Capture the cell that displays the provided text and extract its [x, y] central coordinate. 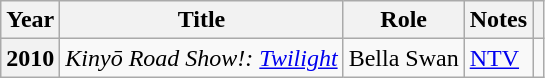
Kinyō Road Show!: Twilight [202, 58]
Role [404, 20]
Notes [498, 20]
Year [30, 20]
2010 [30, 58]
Bella Swan [404, 58]
Title [202, 20]
NTV [498, 58]
